Find where the given text appears and provide that cell's center as (X, Y) coordinate. 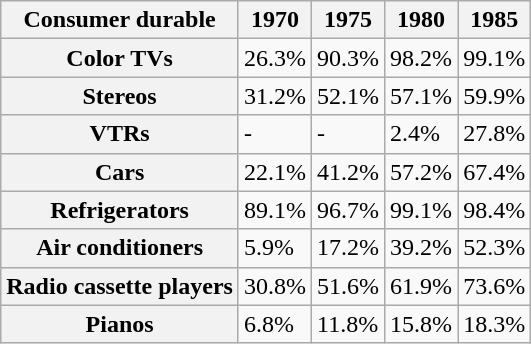
57.1% (422, 96)
51.6% (348, 286)
98.4% (494, 210)
Color TVs (120, 58)
59.9% (494, 96)
30.8% (274, 286)
52.1% (348, 96)
31.2% (274, 96)
Air conditioners (120, 248)
98.2% (422, 58)
96.7% (348, 210)
22.1% (274, 172)
73.6% (494, 286)
Pianos (120, 324)
57.2% (422, 172)
Cars (120, 172)
61.9% (422, 286)
Radio cassette players (120, 286)
18.3% (494, 324)
Refrigerators (120, 210)
1970 (274, 20)
Consumer durable (120, 20)
Stereos (120, 96)
17.2% (348, 248)
27.8% (494, 134)
67.4% (494, 172)
1980 (422, 20)
5.9% (274, 248)
26.3% (274, 58)
89.1% (274, 210)
41.2% (348, 172)
15.8% (422, 324)
1975 (348, 20)
6.8% (274, 324)
VTRs (120, 134)
1985 (494, 20)
39.2% (422, 248)
11.8% (348, 324)
2.4% (422, 134)
90.3% (348, 58)
52.3% (494, 248)
